Find where the given text appears and provide that cell's center as (X, Y) coordinate. 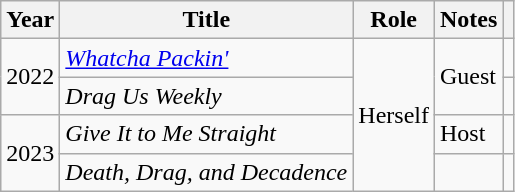
Host (469, 134)
Year (30, 20)
Guest (469, 77)
2023 (30, 153)
Whatcha Packin' (206, 58)
Give It to Me Straight (206, 134)
Title (206, 20)
Herself (394, 115)
2022 (30, 77)
Notes (469, 20)
Death, Drag, and Decadence (206, 172)
Role (394, 20)
Drag Us Weekly (206, 96)
